For the text-containing cell, return its midpoint in [x, y] coordinate format. 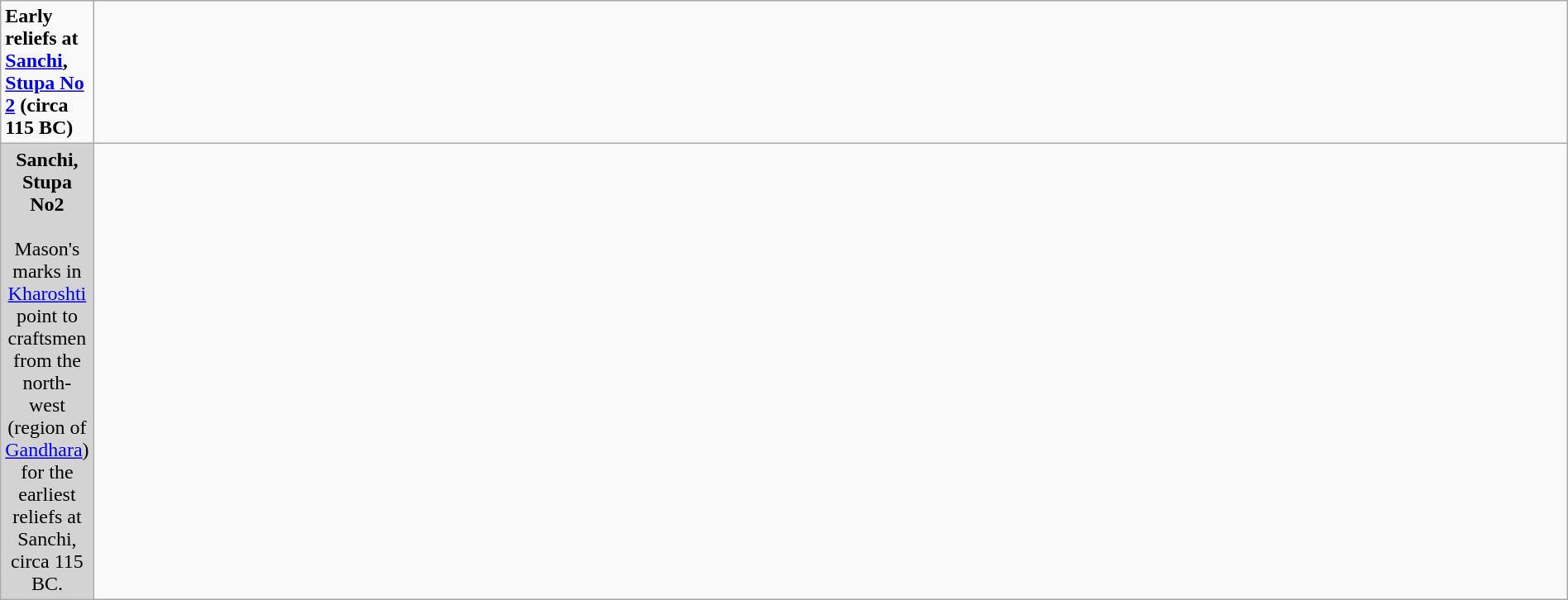
Early reliefs at Sanchi, Stupa No 2 (circa 115 BC) [47, 73]
